Pinpoint the cell where the given text exists, returning its [X, Y] midpoint coordinate. 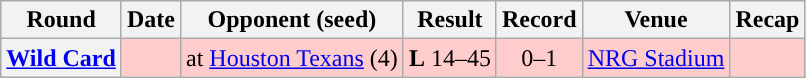
L 14–45 [450, 58]
Wild Card [62, 58]
Round [62, 20]
Result [450, 20]
Venue [656, 20]
0–1 [539, 58]
Opponent (seed) [292, 20]
Recap [768, 20]
Date [150, 20]
at Houston Texans (4) [292, 58]
Record [539, 20]
NRG Stadium [656, 58]
